Scan for the cell matching the given text and deliver its (x, y) coordinate at center. 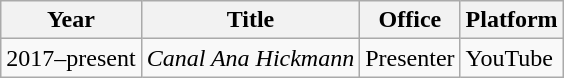
2017–present (71, 58)
YouTube (512, 58)
Year (71, 20)
Canal Ana Hickmann (250, 58)
Platform (512, 20)
Title (250, 20)
Presenter (410, 58)
Office (410, 20)
